Locate the cell with the specified text and output its (X, Y) center coordinate. 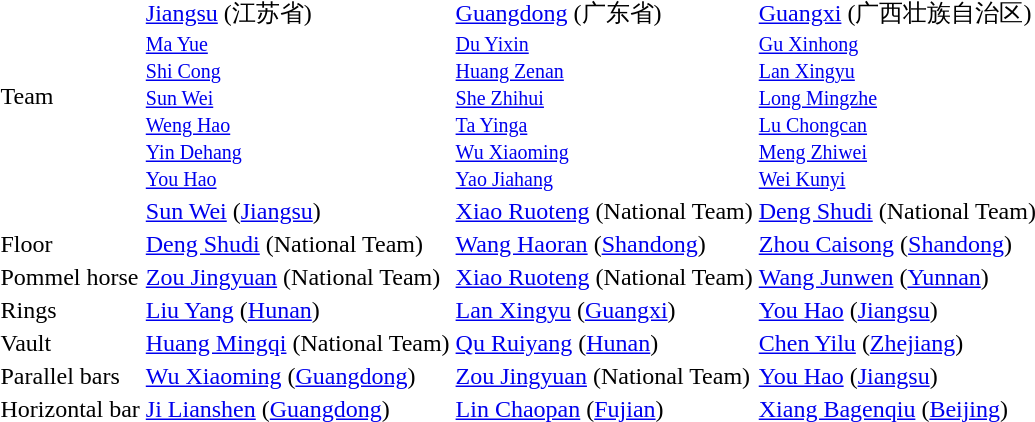
Huang Mingqi (National Team) (298, 343)
Wu Xiaoming (Guangdong) (298, 377)
Wang Haoran (Shandong) (604, 245)
Deng Shudi (National Team) (298, 245)
Sun Wei (Jiangsu) (298, 211)
Lan Xingyu (Guangxi) (604, 311)
Liu Yang (Hunan) (298, 311)
Qu Ruiyang (Hunan) (604, 343)
